Extract the (x, y) coordinate from the center of the cell holding the provided text.  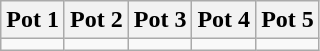
Pot 3 (160, 20)
Pot 2 (96, 20)
Pot 1 (33, 20)
Pot 4 (224, 20)
Pot 5 (288, 20)
